Determine the [X, Y] coordinate at the center of the cell enclosing the given text.  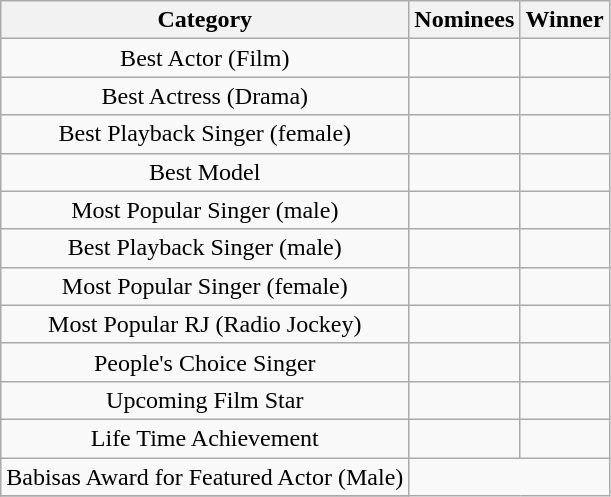
Best Actress (Drama) [205, 96]
Best Actor (Film) [205, 58]
Category [205, 20]
Babisas Award for Featured Actor (Male) [205, 477]
People's Choice Singer [205, 362]
Most Popular Singer (male) [205, 210]
Life Time Achievement [205, 438]
Nominees [464, 20]
Upcoming Film Star [205, 400]
Most Popular RJ (Radio Jockey) [205, 324]
Best Playback Singer (male) [205, 248]
Most Popular Singer (female) [205, 286]
Winner [564, 20]
Best Model [205, 172]
Best Playback Singer (female) [205, 134]
